Return the [X, Y] coordinate for the center point of the cell that contains the specified text.  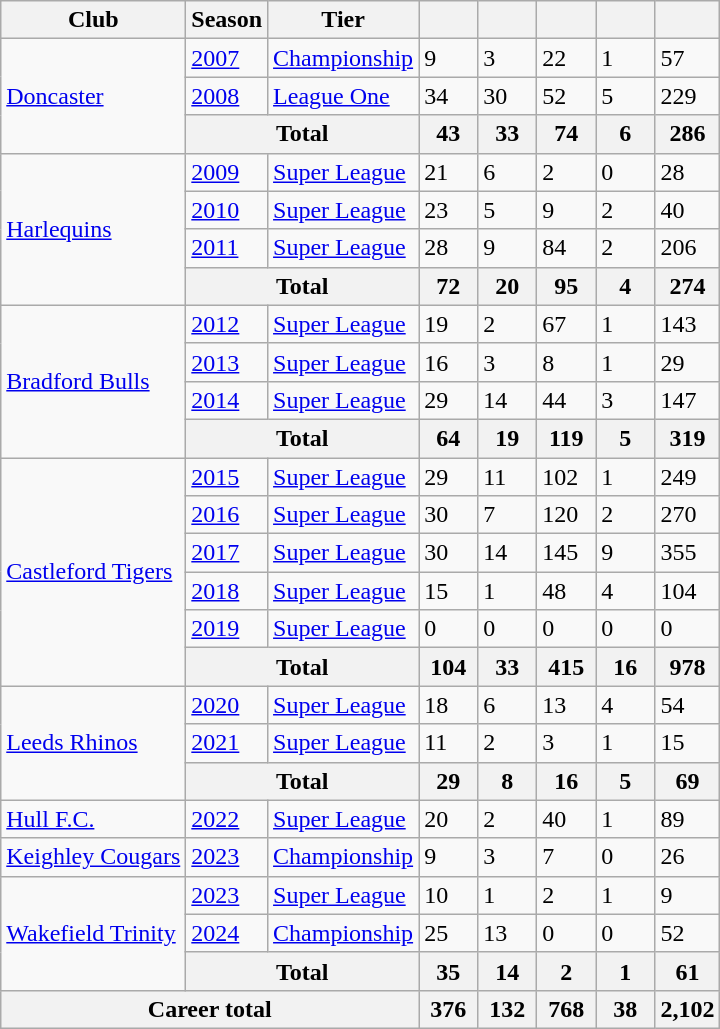
2017 [227, 553]
Club [94, 20]
18 [448, 705]
34 [448, 96]
119 [566, 438]
22 [566, 58]
2024 [227, 933]
43 [448, 134]
Season [227, 20]
376 [448, 1009]
2020 [227, 705]
120 [566, 515]
25 [448, 933]
26 [688, 857]
67 [566, 324]
270 [688, 515]
35 [448, 971]
274 [688, 286]
54 [688, 705]
2013 [227, 362]
League One [344, 96]
2007 [227, 58]
Leeds Rhinos [94, 743]
44 [566, 400]
72 [448, 286]
2008 [227, 96]
249 [688, 477]
2018 [227, 591]
143 [688, 324]
Tier [344, 20]
23 [448, 210]
48 [566, 591]
286 [688, 134]
84 [566, 248]
2016 [227, 515]
319 [688, 438]
2014 [227, 400]
21 [448, 172]
355 [688, 553]
145 [566, 553]
768 [566, 1009]
2010 [227, 210]
2021 [227, 743]
147 [688, 400]
2009 [227, 172]
57 [688, 58]
Keighley Cougars [94, 857]
102 [566, 477]
415 [566, 667]
61 [688, 971]
Wakefield Trinity [94, 933]
2012 [227, 324]
206 [688, 248]
89 [688, 819]
95 [566, 286]
38 [626, 1009]
64 [448, 438]
Harlequins [94, 229]
2022 [227, 819]
10 [448, 895]
69 [688, 781]
229 [688, 96]
2011 [227, 248]
Bradford Bulls [94, 381]
Career total [210, 1009]
74 [566, 134]
2,102 [688, 1009]
2015 [227, 477]
978 [688, 667]
Castleford Tigers [94, 572]
2019 [227, 629]
Doncaster [94, 96]
132 [508, 1009]
Hull F.C. [94, 819]
